Search for the cell housing the specified text and yield its (X, Y) center coordinate. 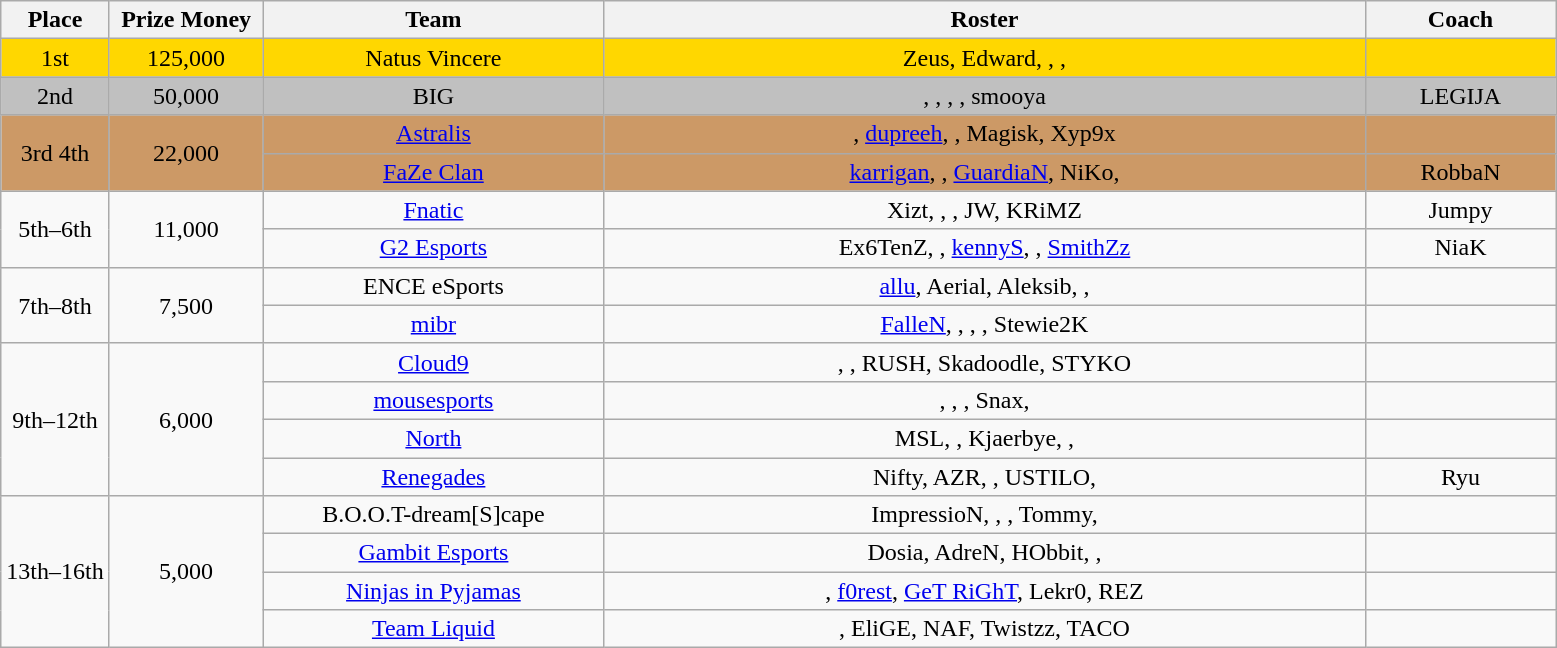
Ex6TenZ, , kennyS, , SmithZz (984, 248)
, dupreeh, , Magisk, Xyp9x (984, 134)
Xizt, , , JW, KRiMZ (984, 210)
, f0rest, GeT RiGhT, Lekr0, REZ (984, 591)
FalleN, , , , Stewie2K (984, 324)
G2 Esports (434, 248)
Coach (1460, 20)
11,000 (186, 229)
6,000 (186, 419)
3rd 4th (56, 153)
125,000 (186, 58)
Zeus, Edward, , , (984, 58)
7,500 (186, 305)
Nifty, AZR, , USTILO, (984, 477)
North (434, 438)
1st (56, 58)
RobbaN (1460, 172)
Astralis (434, 134)
allu, Aerial, Aleksib, , (984, 286)
Gambit Esports (434, 553)
FaZe Clan (434, 172)
Dosia, AdreN, HObbit, , (984, 553)
Team Liquid (434, 629)
, , RUSH, Skadoodle, STYKO (984, 362)
9th–12th (56, 419)
13th–16th (56, 572)
, EliGE, NAF, Twistzz, TACO (984, 629)
50,000 (186, 96)
Ninjas in Pyjamas (434, 591)
BIG (434, 96)
karrigan, , GuardiaN, NiKo, (984, 172)
Cloud9 (434, 362)
ENCE eSports (434, 286)
5th–6th (56, 229)
Place (56, 20)
LEGIJA (1460, 96)
Natus Vincere (434, 58)
2nd (56, 96)
MSL, , Kjaerbye, , (984, 438)
NiaK (1460, 248)
B.O.O.T-dream[S]cape (434, 515)
Prize Money (186, 20)
Roster (984, 20)
Renegades (434, 477)
, , , Snax, (984, 400)
Fnatic (434, 210)
mibr (434, 324)
Ryu (1460, 477)
7th–8th (56, 305)
22,000 (186, 153)
5,000 (186, 572)
Jumpy (1460, 210)
ImpressioN, , , Tommy, (984, 515)
, , , , smooya (984, 96)
mousesports (434, 400)
Team (434, 20)
